Identify which cell holds the provided text, then report its (x, y) central coordinate. 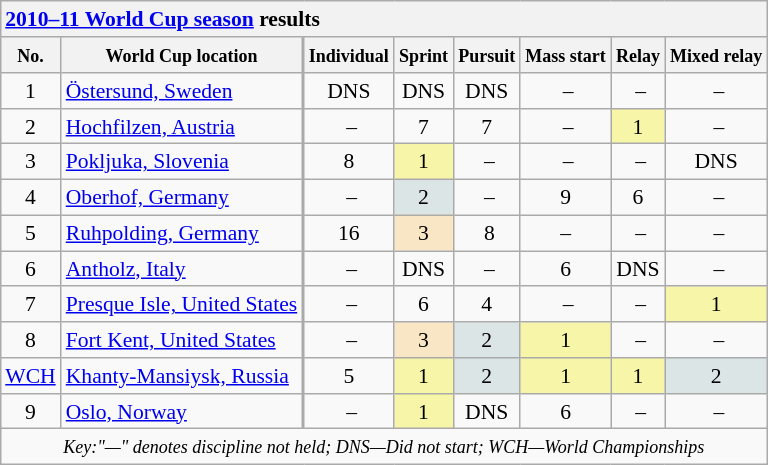
Oberhof, Germany (182, 197)
Pokljuka, Slovenia (182, 162)
Relay (638, 55)
No. (30, 55)
Oslo, Norway (182, 411)
WCH (30, 376)
Pursuit (486, 55)
Mixed relay (716, 55)
16 (349, 233)
Sprint (424, 55)
World Cup location (182, 55)
Mass start (566, 55)
2010–11 World Cup season results (384, 19)
Antholz, Italy (182, 269)
Östersund, Sweden (182, 91)
Individual (349, 55)
Presque Isle, United States (182, 304)
Ruhpolding, Germany (182, 233)
Khanty-Mansiysk, Russia (182, 376)
Hochfilzen, Austria (182, 126)
Fort Kent, United States (182, 340)
Key:"—" denotes discipline not held; DNS—Did not start; WCH—World Championships (384, 447)
